Capture the cell that displays the provided text and extract its [x, y] central coordinate. 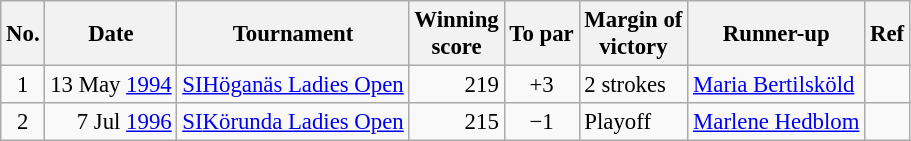
+3 [542, 85]
SIKörunda Ladies Open [293, 122]
Margin ofvictory [634, 34]
2 [23, 122]
Runner-up [776, 34]
1 [23, 85]
Ref [888, 34]
−1 [542, 122]
Winningscore [456, 34]
To par [542, 34]
Playoff [634, 122]
Date [111, 34]
219 [456, 85]
Maria Bertilsköld [776, 85]
13 May 1994 [111, 85]
215 [456, 122]
7 Jul 1996 [111, 122]
No. [23, 34]
Marlene Hedblom [776, 122]
SIHöganäs Ladies Open [293, 85]
Tournament [293, 34]
2 strokes [634, 85]
